Output the [x, y] coordinate of the center of the cell containing the given text.  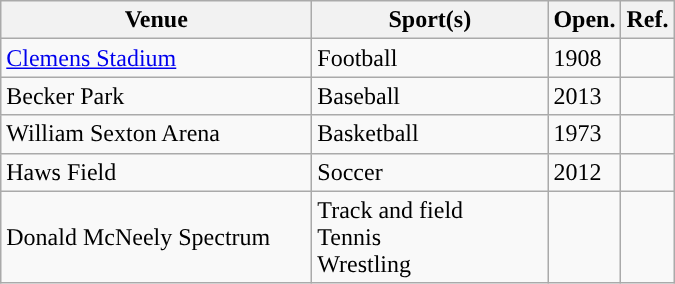
Sport(s) [430, 20]
Ref. [648, 20]
2013 [584, 96]
2012 [584, 172]
Soccer [430, 172]
Venue [156, 20]
Open. [584, 20]
Becker Park [156, 96]
Haws Field [156, 172]
Donald McNeely Spectrum [156, 237]
1908 [584, 58]
Football [430, 58]
Baseball [430, 96]
Clemens Stadium [156, 58]
William Sexton Arena [156, 134]
Basketball [430, 134]
1973 [584, 134]
Track and field Tennis Wrestling [430, 237]
